Capture the cell that displays the provided text and extract its (x, y) central coordinate. 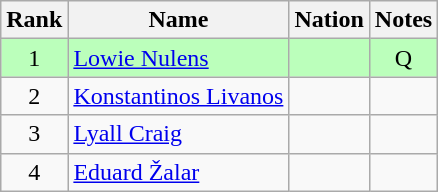
3 (34, 134)
Eduard Žalar (178, 172)
4 (34, 172)
2 (34, 96)
Notes (403, 20)
Nation (329, 20)
Lyall Craig (178, 134)
Konstantinos Livanos (178, 96)
Lowie Nulens (178, 58)
Rank (34, 20)
Q (403, 58)
1 (34, 58)
Name (178, 20)
